Locate the cell with the specified text and output its [x, y] center coordinate. 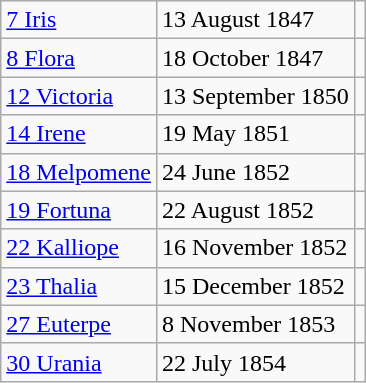
23 Thalia [79, 286]
15 December 1852 [255, 286]
13 September 1850 [255, 96]
22 August 1852 [255, 210]
18 Melpomene [79, 172]
27 Euterpe [79, 324]
24 June 1852 [255, 172]
13 August 1847 [255, 20]
19 May 1851 [255, 134]
7 Iris [79, 20]
8 November 1853 [255, 324]
30 Urania [79, 362]
8 Flora [79, 58]
16 November 1852 [255, 248]
18 October 1847 [255, 58]
22 Kalliope [79, 248]
12 Victoria [79, 96]
22 July 1854 [255, 362]
19 Fortuna [79, 210]
14 Irene [79, 134]
